Return (X, Y) of the center of cell containing provided text 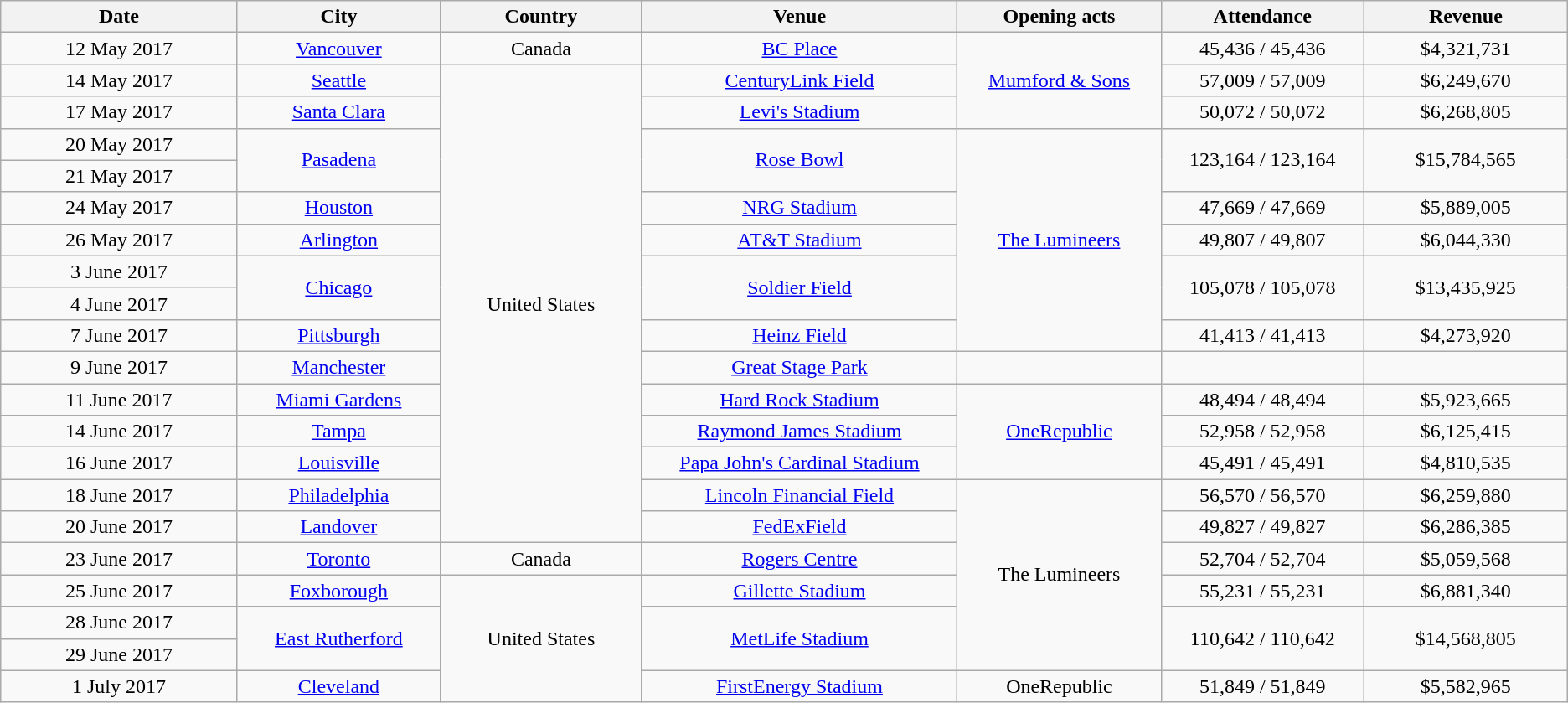
24 May 2017 (119, 208)
AT&T Stadium (799, 240)
$6,249,670 (1466, 80)
57,009 / 57,009 (1262, 80)
17 May 2017 (119, 112)
$5,582,965 (1466, 686)
29 June 2017 (119, 654)
Louisville (338, 463)
Levi's Stadium (799, 112)
Cleveland (338, 686)
$5,059,568 (1466, 559)
Mumford & Sons (1059, 80)
$6,268,805 (1466, 112)
City (338, 17)
Chicago (338, 287)
49,807 / 49,807 (1262, 240)
$6,044,330 (1466, 240)
Rose Bowl (799, 160)
3 June 2017 (119, 271)
Great Stage Park (799, 367)
BC Place (799, 49)
56,570 / 56,570 (1262, 495)
51,849 / 51,849 (1262, 686)
Venue (799, 17)
Opening acts (1059, 17)
105,078 / 105,078 (1262, 287)
16 June 2017 (119, 463)
20 May 2017 (119, 144)
50,072 / 50,072 (1262, 112)
14 June 2017 (119, 432)
Revenue (1466, 17)
25 June 2017 (119, 591)
$14,568,805 (1466, 638)
26 May 2017 (119, 240)
7 June 2017 (119, 335)
55,231 / 55,231 (1262, 591)
20 June 2017 (119, 527)
Philadelphia (338, 495)
47,669 / 47,669 (1262, 208)
East Rutherford (338, 638)
21 May 2017 (119, 176)
1 July 2017 (119, 686)
Soldier Field (799, 287)
Vancouver (338, 49)
Pasadena (338, 160)
FedExField (799, 527)
Gillette Stadium (799, 591)
Papa John's Cardinal Stadium (799, 463)
$4,273,920 (1466, 335)
$5,889,005 (1466, 208)
Foxborough (338, 591)
Seattle (338, 80)
$6,259,880 (1466, 495)
4 June 2017 (119, 303)
45,491 / 45,491 (1262, 463)
Arlington (338, 240)
$4,810,535 (1466, 463)
FirstEnergy Stadium (799, 686)
Date (119, 17)
11 June 2017 (119, 400)
$15,784,565 (1466, 160)
$5,923,665 (1466, 400)
48,494 / 48,494 (1262, 400)
Pittsburgh (338, 335)
$6,286,385 (1466, 527)
18 June 2017 (119, 495)
Miami Gardens (338, 400)
NRG Stadium (799, 208)
MetLife Stadium (799, 638)
Lincoln Financial Field (799, 495)
41,413 / 41,413 (1262, 335)
12 May 2017 (119, 49)
110,642 / 110,642 (1262, 638)
$6,881,340 (1466, 591)
Raymond James Stadium (799, 432)
Landover (338, 527)
45,436 / 45,436 (1262, 49)
Rogers Centre (799, 559)
Hard Rock Stadium (799, 400)
Attendance (1262, 17)
$13,435,925 (1466, 287)
Toronto (338, 559)
Santa Clara (338, 112)
Manchester (338, 367)
28 June 2017 (119, 623)
$6,125,415 (1466, 432)
Houston (338, 208)
52,958 / 52,958 (1262, 432)
23 June 2017 (119, 559)
49,827 / 49,827 (1262, 527)
9 June 2017 (119, 367)
CenturyLink Field (799, 80)
123,164 / 123,164 (1262, 160)
Heinz Field (799, 335)
Tampa (338, 432)
14 May 2017 (119, 80)
$4,321,731 (1466, 49)
52,704 / 52,704 (1262, 559)
Country (541, 17)
